From the cell containing the given text, extract its center point as [X, Y] coordinate. 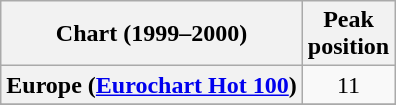
Peakposition [348, 34]
11 [348, 85]
Europe (Eurochart Hot 100) [152, 85]
Chart (1999–2000) [152, 34]
